Find where the given text appears and provide that cell's center as [x, y] coordinate. 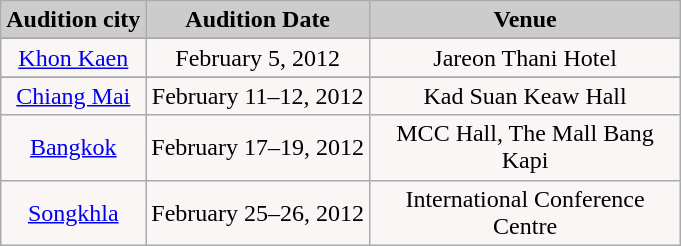
MCC Hall, The Mall Bang Kapi [526, 148]
Audition Date [258, 20]
Chiang Mai [74, 96]
February 5, 2012 [258, 58]
Bangkok [74, 148]
Khon Kaen [74, 58]
February 11–12, 2012 [258, 96]
Jareon Thani Hotel [526, 58]
Songkhla [74, 212]
February 25–26, 2012 [258, 212]
International Conference Centre [526, 212]
February 17–19, 2012 [258, 148]
Kad Suan Keaw Hall [526, 96]
Venue [526, 20]
Audition city [74, 20]
